Find where the given text appears and provide that cell's center as (x, y) coordinate. 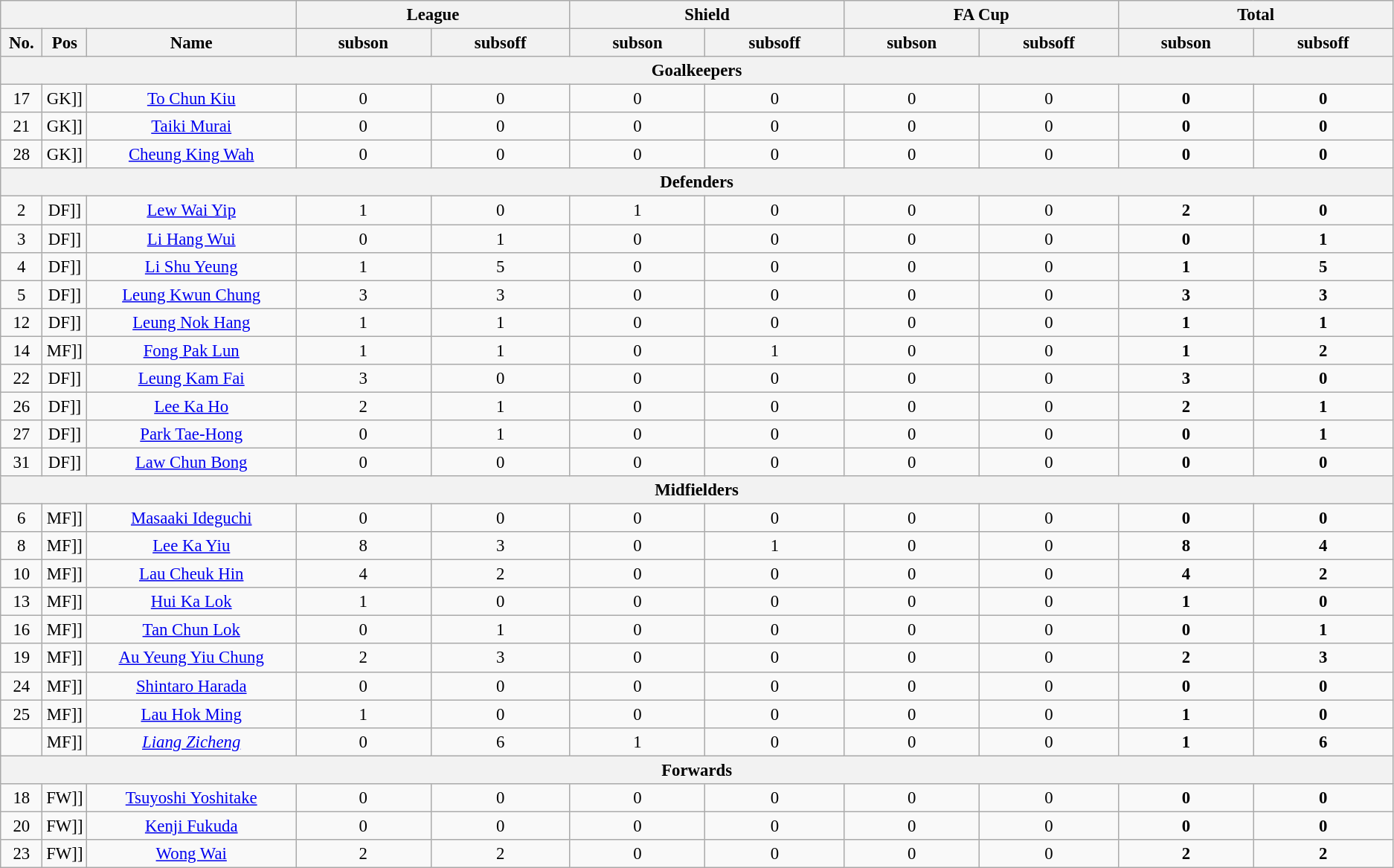
Wong Wai (192, 854)
FA Cup (982, 15)
Park Tae-Hong (192, 434)
31 (22, 462)
12 (22, 322)
Leung Nok Hang (192, 322)
10 (22, 574)
Cheung King Wah (192, 155)
Lew Wai Yip (192, 210)
To Chun Kiu (192, 99)
Tan Chun Lok (192, 630)
Liang Zicheng (192, 742)
Lee Ka Ho (192, 406)
League (433, 15)
13 (22, 602)
20 (22, 826)
14 (22, 350)
Goalkeepers (697, 71)
Tsuyoshi Yoshitake (192, 798)
Shintaro Harada (192, 686)
Taiki Murai (192, 126)
Midfielders (697, 490)
26 (22, 406)
21 (22, 126)
Li Shu Yeung (192, 266)
22 (22, 379)
16 (22, 630)
19 (22, 658)
Forwards (697, 770)
Hui Ka Lok (192, 602)
Masaaki Ideguchi (192, 518)
Law Chun Bong (192, 462)
Lau Cheuk Hin (192, 574)
Au Yeung Yiu Chung (192, 658)
Name (192, 43)
Leung Kwun Chung (192, 295)
Lee Ka Yiu (192, 546)
23 (22, 854)
24 (22, 686)
Pos (65, 43)
Leung Kam Fai (192, 379)
Total (1256, 15)
25 (22, 714)
No. (22, 43)
28 (22, 155)
Li Hang Wui (192, 239)
27 (22, 434)
Lau Hok Ming (192, 714)
18 (22, 798)
Kenji Fukuda (192, 826)
Shield (707, 15)
Defenders (697, 182)
Fong Pak Lun (192, 350)
17 (22, 99)
